Return (x, y) of the center of cell containing provided text 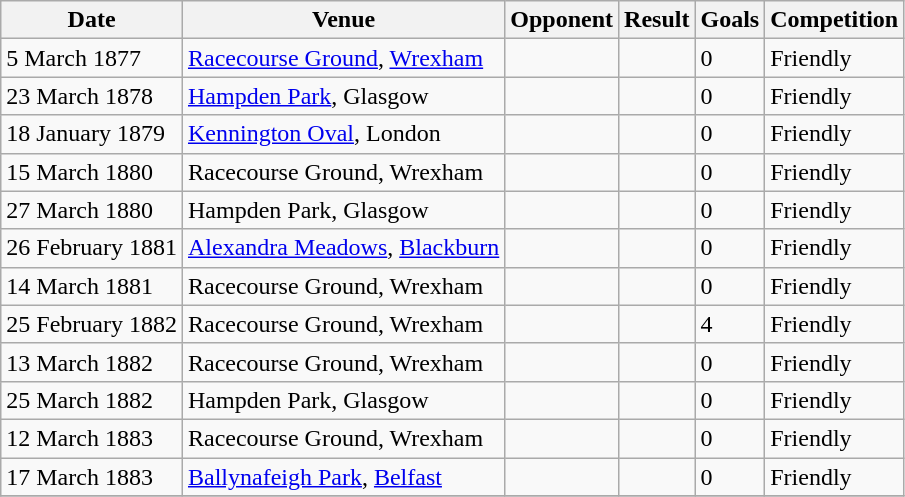
Kennington Oval, London (343, 134)
15 March 1880 (92, 172)
23 March 1878 (92, 96)
12 March 1883 (92, 438)
Result (657, 20)
14 March 1881 (92, 286)
Opponent (562, 20)
Venue (343, 20)
17 March 1883 (92, 477)
Ballynafeigh Park, Belfast (343, 477)
Date (92, 20)
13 March 1882 (92, 362)
Goals (730, 20)
26 February 1881 (92, 248)
18 January 1879 (92, 134)
Alexandra Meadows, Blackburn (343, 248)
25 March 1882 (92, 400)
5 March 1877 (92, 58)
Competition (834, 20)
25 February 1882 (92, 324)
4 (730, 324)
27 March 1880 (92, 210)
